Extract the (x, y) coordinate from the center of the cell holding the provided text.  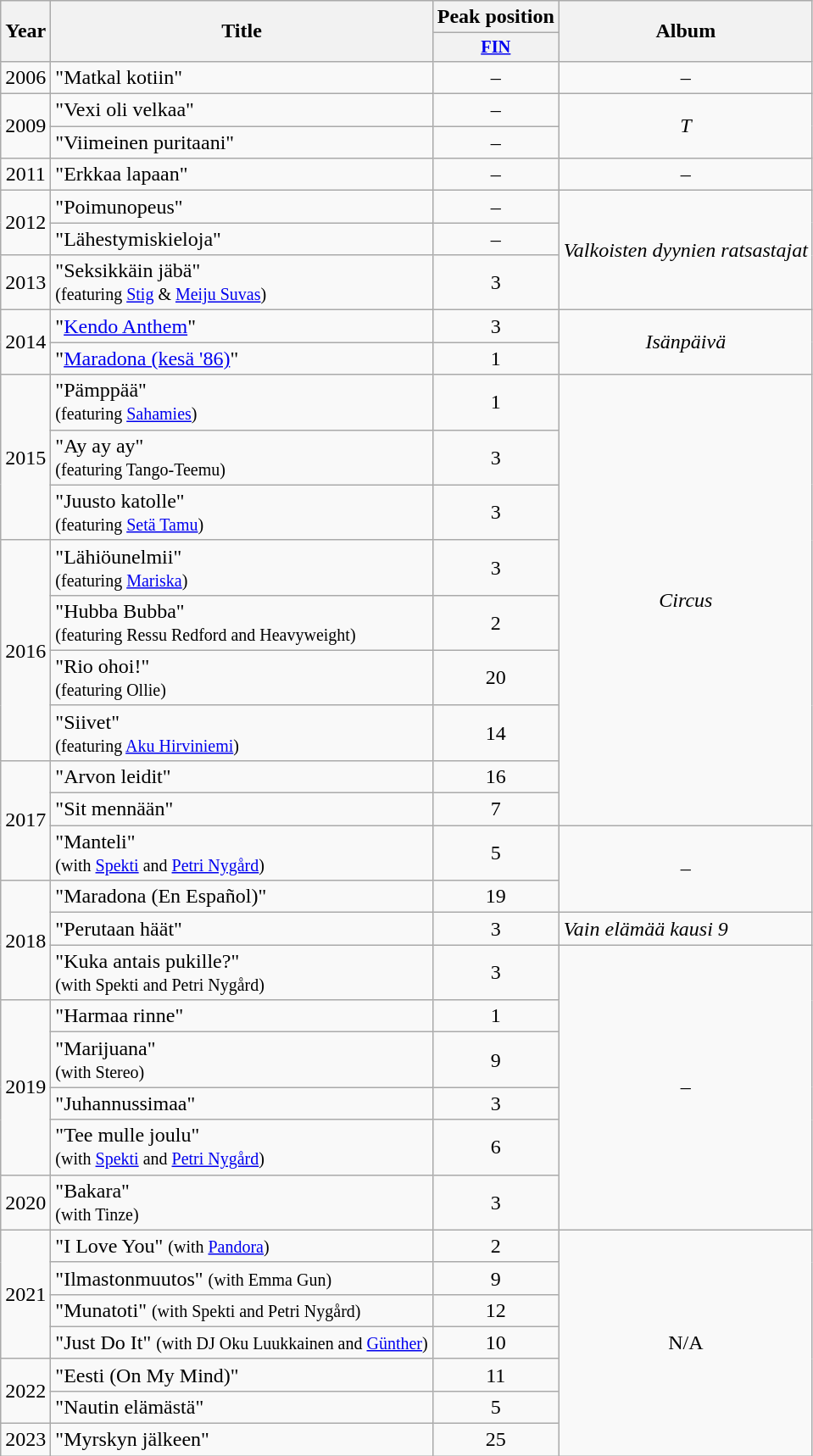
7 (495, 809)
"Matkal kotiin" (242, 77)
"I Love You" (with Pandora) (242, 1246)
19 (495, 897)
"Harmaa rinne" (242, 1016)
2016 (25, 650)
12 (495, 1310)
6 (495, 1148)
25 (495, 1440)
Valkoisten dyynien ratsastajat (685, 251)
"Juusto katolle" (featuring Setä Tamu) (242, 512)
16 (495, 776)
"Rio ohoi!" (featuring Ollie) (242, 678)
2023 (25, 1440)
"Manteli" (with Spekti and Petri Nygård) (242, 853)
2015 (25, 458)
"Myrskyn jälkeen" (242, 1440)
10 (495, 1342)
2014 (25, 342)
"Hubba Bubba" (featuring Ressu Redford and Heavyweight) (242, 622)
2020 (25, 1202)
"Poimunopeus" (242, 207)
"Perutaan häät" (242, 929)
"Nautin elämästä" (242, 1407)
2018 (25, 941)
2013 (25, 283)
Title (242, 31)
2021 (25, 1294)
T (685, 126)
"Just Do It" (with DJ Oku Luukkainen and Günther) (242, 1342)
"Arvon leidit" (242, 776)
2012 (25, 223)
"Kendo Anthem" (242, 326)
2009 (25, 126)
Isänpäivä (685, 342)
2019 (25, 1087)
"Tee mulle joulu"(with Spekti and Petri Nygård) (242, 1148)
"Marijuana"(with Stereo) (242, 1059)
"Maradona (kesä '86)" (242, 358)
2022 (25, 1391)
"Sit mennään" (242, 809)
Peak position (495, 17)
"Erkkaa lapaan" (242, 175)
"Eesti (On My Mind)" (242, 1375)
11 (495, 1375)
"Siivet" (featuring Aku Hirviniemi) (242, 732)
2017 (25, 820)
20 (495, 678)
FIN (495, 47)
"Munatoti" (with Spekti and Petri Nygård) (242, 1310)
"Ay ay ay" (featuring Tango-Teemu) (242, 458)
"Juhannussimaa" (242, 1103)
"Maradona (En Español)" (242, 897)
"Seksikkäin jäbä" (featuring Stig & Meiju Suvas) (242, 283)
"Bakara"(with Tinze) (242, 1202)
Circus (685, 600)
"Pämppää" (featuring Sahamies) (242, 402)
N/A (685, 1342)
"Viimeinen puritaani" (242, 142)
Year (25, 31)
"Lähestymiskieloja" (242, 239)
Vain elämää kausi 9 (685, 929)
14 (495, 732)
2011 (25, 175)
"Lähiöunelmii" (featuring Mariska) (242, 568)
"Vexi oli velkaa" (242, 110)
"Ilmastonmuutos" (with Emma Gun) (242, 1278)
"Kuka antais pukille?" (with Spekti and Petri Nygård) (242, 973)
Album (685, 31)
2006 (25, 77)
